Extract the [X, Y] coordinate from the center of the cell holding the provided text.  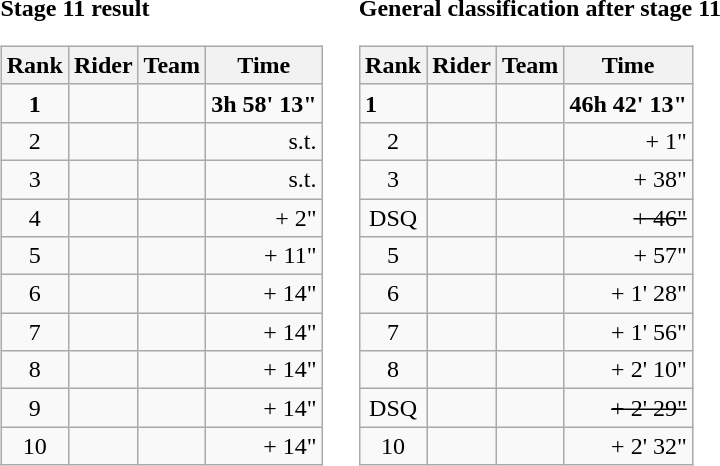
+ 2' 32" [628, 446]
+ 2' 29" [628, 408]
+ 2' 10" [628, 370]
+ 46" [628, 217]
+ 1' 28" [628, 294]
4 [34, 217]
+ 57" [628, 256]
+ 1' 56" [628, 332]
+ 38" [628, 179]
46h 42' 13" [628, 103]
3h 58' 13" [264, 103]
+ 2" [264, 217]
+ 11" [264, 256]
+ 1" [628, 141]
9 [34, 408]
